Determine the [X, Y] coordinate at the center of the cell enclosing the given text.  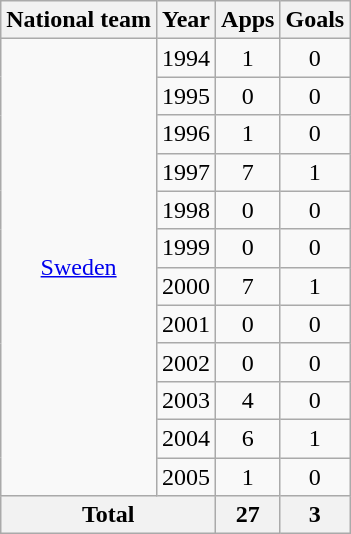
2004 [186, 438]
6 [248, 438]
Sweden [79, 268]
2002 [186, 362]
1997 [186, 172]
Year [186, 20]
Apps [248, 20]
4 [248, 400]
2001 [186, 324]
National team [79, 20]
1994 [186, 58]
27 [248, 515]
1998 [186, 210]
Total [108, 515]
2005 [186, 477]
Goals [315, 20]
1999 [186, 248]
2000 [186, 286]
1995 [186, 96]
2003 [186, 400]
3 [315, 515]
1996 [186, 134]
